Find where the given text appears and provide that cell's center as [X, Y] coordinate. 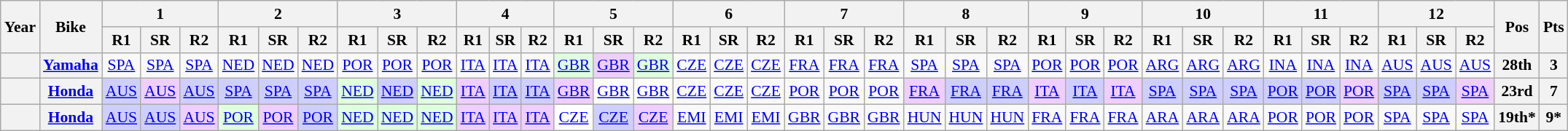
1 [160, 14]
5 [614, 14]
Year [20, 26]
6 [729, 14]
11 [1321, 14]
Yamaha [71, 65]
Bike [71, 26]
4 [506, 14]
12 [1436, 14]
Pos [1517, 26]
9 [1085, 14]
23rd [1517, 92]
8 [967, 14]
28th [1517, 65]
2 [278, 14]
Pts [1554, 26]
10 [1203, 14]
19th* [1517, 118]
9* [1554, 118]
